Output the [X, Y] coordinate of the center of the cell containing the given text.  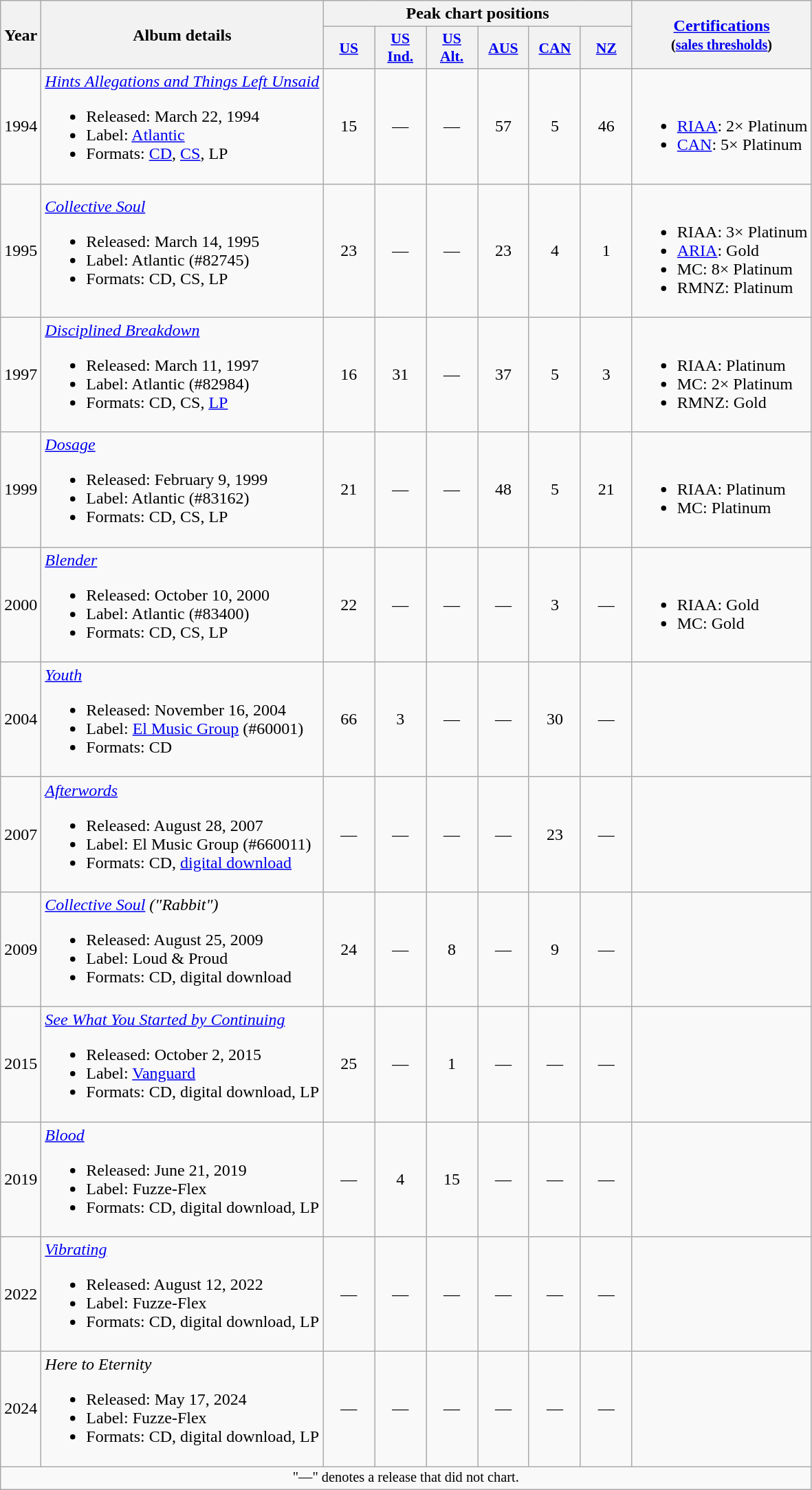
CAN [554, 48]
1994 [21, 127]
2019 [21, 1179]
NZ [606, 48]
1997 [21, 374]
RIAA: 2× PlatinumCAN: 5× Platinum [722, 127]
RIAA: PlatinumMC: Platinum [722, 490]
Certifications(sales thresholds) [722, 34]
8 [452, 949]
DosageReleased: February 9, 1999Label: Atlantic (#83162)Formats: CD, CS, LP [182, 490]
2007 [21, 834]
RIAA: PlatinumMC: 2× PlatinumRMNZ: Gold [722, 374]
2004 [21, 720]
See What You Started by ContinuingReleased: October 2, 2015Label: VanguardFormats: CD, digital download, LP [182, 1063]
2009 [21, 949]
AUS [503, 48]
25 [349, 1063]
Album details [182, 34]
Here to EternityReleased: May 17, 2024Label: Fuzze-FlexFormats: CD, digital download, LP [182, 1409]
1995 [21, 250]
31 [400, 374]
US [349, 48]
Disciplined BreakdownReleased: March 11, 1997Label: Atlantic (#82984)Formats: CD, CS, LP [182, 374]
BloodReleased: June 21, 2019Label: Fuzze-FlexFormats: CD, digital download, LP [182, 1179]
BlenderReleased: October 10, 2000Label: Atlantic (#83400)Formats: CD, CS, LP [182, 604]
2022 [21, 1295]
46 [606, 127]
16 [349, 374]
37 [503, 374]
Hints Allegations and Things Left UnsaidReleased: March 22, 1994Label: AtlanticFormats: CD, CS, LP [182, 127]
AfterwordsReleased: August 28, 2007Label: El Music Group (#660011)Formats: CD, digital download [182, 834]
YouthReleased: November 16, 2004Label: El Music Group (#60001)Formats: CD [182, 720]
57 [503, 127]
Peak chart positions [477, 14]
22 [349, 604]
48 [503, 490]
2024 [21, 1409]
30 [554, 720]
RIAA: 3× PlatinumARIA: GoldMC: 8× PlatinumRMNZ: Platinum [722, 250]
RIAA: GoldMC: Gold [722, 604]
Collective Soul ("Rabbit")Released: August 25, 2009Label: Loud & ProudFormats: CD, digital download [182, 949]
1999 [21, 490]
24 [349, 949]
9 [554, 949]
VibratingReleased: August 12, 2022Label: Fuzze-FlexFormats: CD, digital download, LP [182, 1295]
Year [21, 34]
2015 [21, 1063]
"—" denotes a release that did not chart. [406, 1478]
Collective SoulReleased: March 14, 1995Label: Atlantic (#82745)Formats: CD, CS, LP [182, 250]
USInd. [400, 48]
USAlt. [452, 48]
2000 [21, 604]
66 [349, 720]
